Return the [x, y] coordinate for the center point of the cell that contains the specified text.  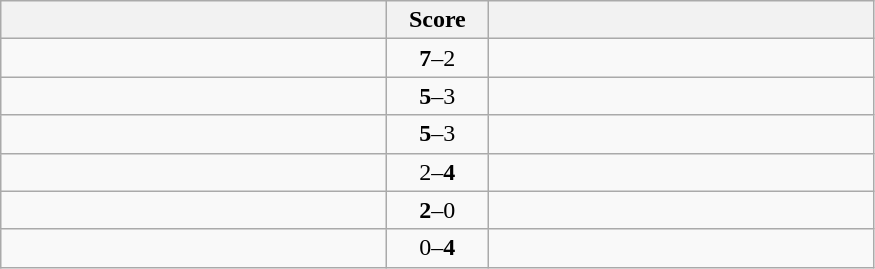
2–4 [438, 172]
0–4 [438, 248]
Score [438, 20]
7–2 [438, 58]
2–0 [438, 210]
